From the cell containing the given text, extract its center point as (x, y) coordinate. 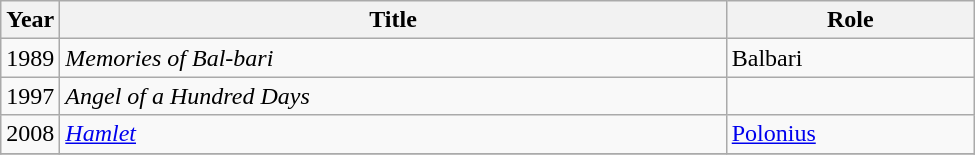
Year (30, 20)
Memories of Bal-bari (393, 58)
Title (393, 20)
Role (850, 20)
1997 (30, 96)
Polonius (850, 134)
Balbari (850, 58)
Angel of a Hundred Days (393, 96)
2008 (30, 134)
Hamlet (393, 134)
1989 (30, 58)
